Provide the (X, Y) coordinate of the cell's center where the given text is located.  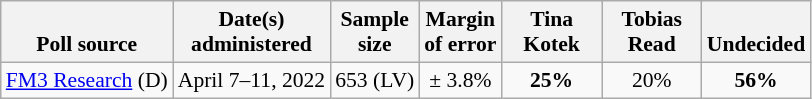
FM3 Research (D) (87, 80)
TobiasRead (652, 32)
Undecided (756, 32)
653 (LV) (374, 80)
56% (756, 80)
25% (551, 80)
Samplesize (374, 32)
± 3.8% (460, 80)
TinaKotek (551, 32)
20% (652, 80)
Marginof error (460, 32)
Poll source (87, 32)
Date(s)administered (252, 32)
April 7–11, 2022 (252, 80)
